Pinpoint the cell where the given text exists, returning its (x, y) midpoint coordinate. 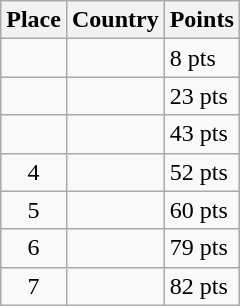
6 (34, 248)
5 (34, 210)
4 (34, 172)
43 pts (202, 134)
82 pts (202, 286)
60 pts (202, 210)
Country (115, 20)
Points (202, 20)
Place (34, 20)
52 pts (202, 172)
8 pts (202, 58)
79 pts (202, 248)
23 pts (202, 96)
7 (34, 286)
